Determine the [x, y] coordinate at the center of the cell enclosing the given text.  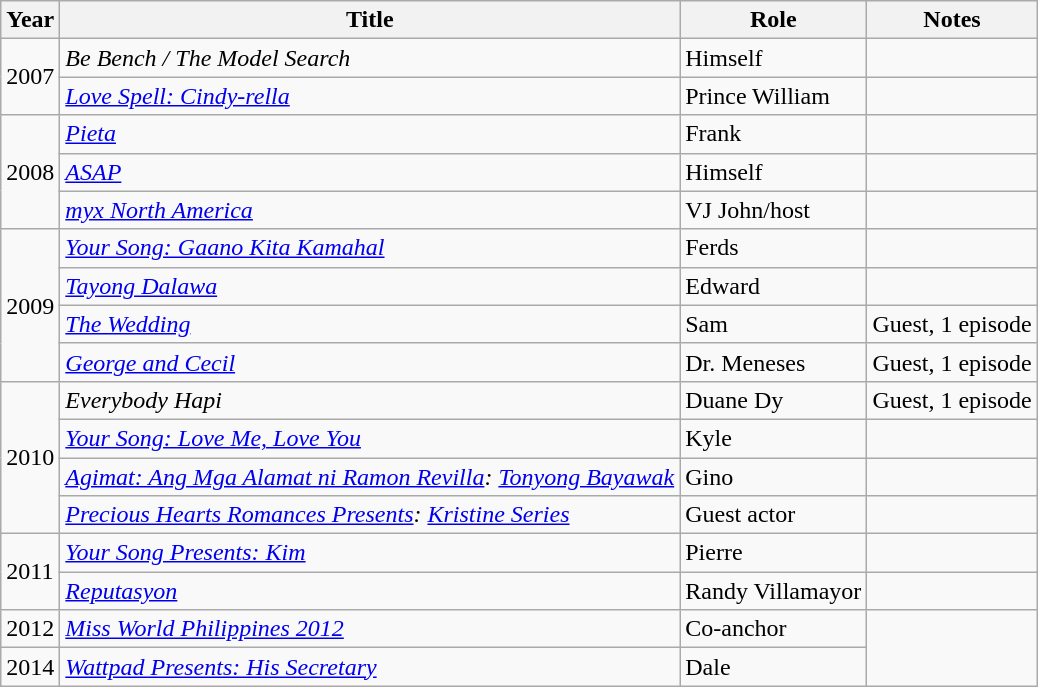
Tayong Dalawa [370, 286]
Dale [774, 667]
Dr. Meneses [774, 362]
Pierre [774, 553]
2008 [30, 172]
2007 [30, 77]
Love Spell: Cindy-rella [370, 96]
Kyle [774, 438]
Title [370, 20]
Notes [952, 20]
Precious Hearts Romances Presents: Kristine Series [370, 515]
Gino [774, 477]
2010 [30, 457]
Agimat: Ang Mga Alamat ni Ramon Revilla: Tonyong Bayawak [370, 477]
Randy Villamayor [774, 591]
myx North America [370, 210]
2011 [30, 572]
George and Cecil [370, 362]
Your Song Presents: Kim [370, 553]
VJ John/host [774, 210]
2009 [30, 305]
Pieta [370, 134]
Your Song: Gaano Kita Kamahal [370, 248]
Miss World Philippines 2012 [370, 629]
Prince William [774, 96]
ASAP [370, 172]
Frank [774, 134]
Guest actor [774, 515]
Edward [774, 286]
Your Song: Love Me, Love You [370, 438]
2014 [30, 667]
Co-anchor [774, 629]
Ferds [774, 248]
Duane Dy [774, 400]
Year [30, 20]
2012 [30, 629]
Role [774, 20]
Everybody Hapi [370, 400]
Be Bench / The Model Search [370, 58]
Reputasyon [370, 591]
The Wedding [370, 324]
Wattpad Presents: His Secretary [370, 667]
Sam [774, 324]
